Pinpoint the cell where the given text exists, returning its [X, Y] midpoint coordinate. 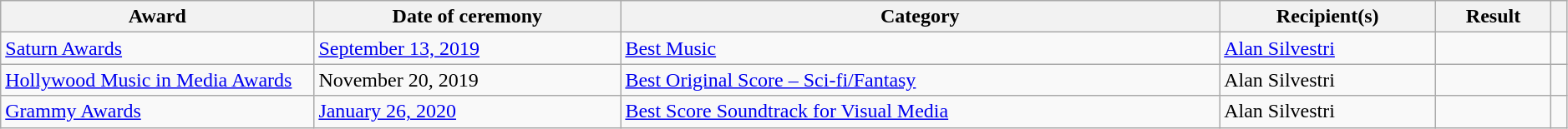
November 20, 2019 [468, 80]
Award [157, 17]
Saturn Awards [157, 48]
Recipient(s) [1328, 17]
Best Score Soundtrack for Visual Media [921, 112]
Date of ceremony [468, 17]
Hollywood Music in Media Awards [157, 80]
Grammy Awards [157, 112]
Best Original Score – Sci-fi/Fantasy [921, 80]
September 13, 2019 [468, 48]
Best Music [921, 48]
Category [921, 17]
Result [1494, 17]
January 26, 2020 [468, 112]
